Capture the cell that displays the provided text and extract its (X, Y) central coordinate. 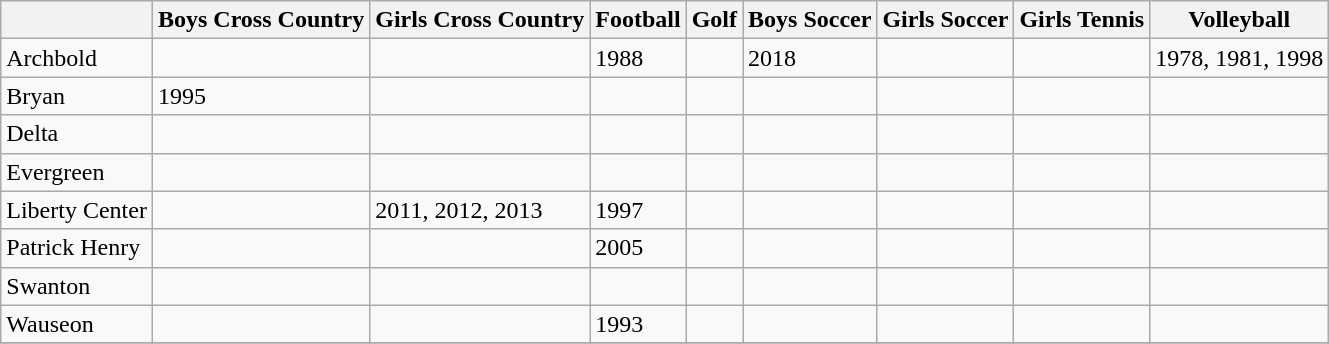
1993 (638, 324)
Evergreen (77, 172)
Golf (714, 20)
Volleyball (1240, 20)
Girls Tennis (1082, 20)
Archbold (77, 58)
Girls Cross Country (480, 20)
Boys Cross Country (260, 20)
1997 (638, 210)
2018 (809, 58)
Football (638, 20)
Liberty Center (77, 210)
2011, 2012, 2013 (480, 210)
Bryan (77, 96)
Delta (77, 134)
1995 (260, 96)
Swanton (77, 286)
2005 (638, 248)
1978, 1981, 1998 (1240, 58)
Boys Soccer (809, 20)
Wauseon (77, 324)
1988 (638, 58)
Girls Soccer (946, 20)
Patrick Henry (77, 248)
